From the cell containing the given text, extract its center point as [x, y] coordinate. 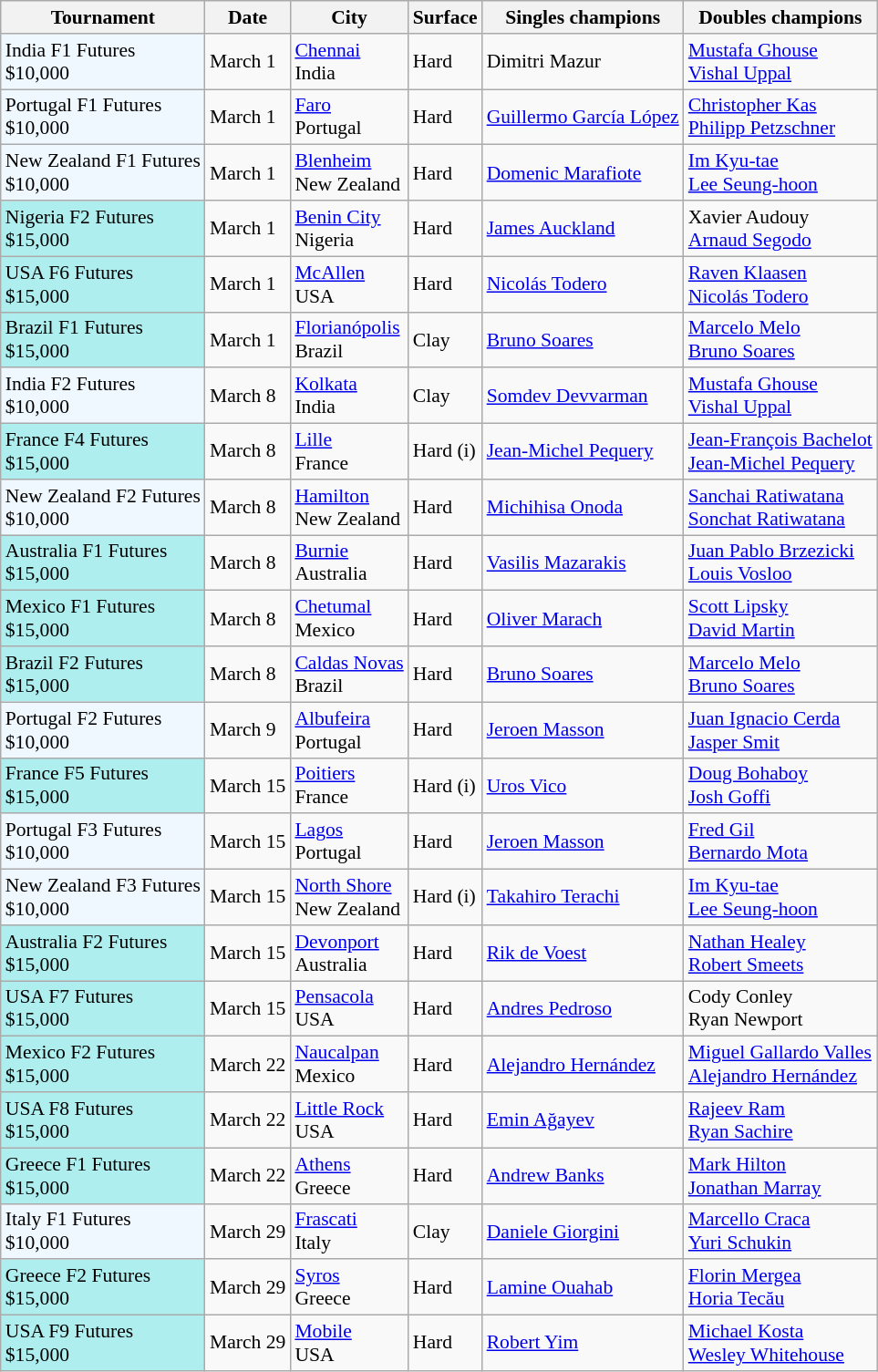
Sanchai Ratiwatana Sonchat Ratiwatana [780, 507]
Cody Conley Ryan Newport [780, 1008]
AthensGreece [348, 1176]
Australia F2 Futures$15,000 [103, 954]
Nicolás Todero [584, 284]
Singles champions [584, 17]
Michael Kosta Wesley Whitehouse [780, 1344]
Brazil F1 Futures$15,000 [103, 339]
Domenic Marafiote [584, 173]
BlenheimNew Zealand [348, 173]
Daniele Giorgini [584, 1231]
BurnieAustralia [348, 563]
Rajeev Ram Ryan Sachire [780, 1119]
City [348, 17]
Greece F1 Futures$15,000 [103, 1176]
Dimitri Mazur [584, 62]
Jean-François Bachelot Jean-Michel Pequery [780, 452]
HamiltonNew Zealand [348, 507]
FrascatiItaly [348, 1231]
Italy F1 Futures$10,000 [103, 1231]
USA F7 Futures$15,000 [103, 1008]
Alejandro Hernández [584, 1065]
AlbufeiraPortugal [348, 729]
Oliver Marach [584, 618]
Caldas NovasBrazil [348, 675]
Takahiro Terachi [584, 897]
Date [248, 17]
Marcello Craca Yuri Schukin [780, 1231]
Michihisa Onoda [584, 507]
Mexico F2 Futures$15,000 [103, 1065]
Scott Lipsky David Martin [780, 618]
Mexico F1 Futures$15,000 [103, 618]
Portugal F2 Futures$10,000 [103, 729]
Benin CityNigeria [348, 228]
Rik de Voest [584, 954]
Brazil F2 Futures$15,000 [103, 675]
Juan Pablo Brzezicki Louis Vosloo [780, 563]
Mark Hilton Jonathan Marray [780, 1176]
March 9 [248, 729]
DevonportAustralia [348, 954]
LilleFrance [348, 452]
Guillermo García López [584, 117]
Xavier Audouy Arnaud Segodo [780, 228]
Andres Pedroso [584, 1008]
Uros Vico [584, 786]
FaroPortugal [348, 117]
SyrosGreece [348, 1287]
Jean-Michel Pequery [584, 452]
Surface [445, 17]
Raven Klaasen Nicolás Todero [780, 284]
McAllenUSA [348, 284]
Portugal F1 Futures$10,000 [103, 117]
New Zealand F3 Futures$10,000 [103, 897]
MobileUSA [348, 1344]
James Auckland [584, 228]
USA F9 Futures$15,000 [103, 1344]
Juan Ignacio Cerda Jasper Smit [780, 729]
Somdev Devvarman [584, 396]
Florin Mergea Horia Tecău [780, 1287]
Portugal F3 Futures$10,000 [103, 842]
Tournament [103, 17]
India F2 Futures$10,000 [103, 396]
Nigeria F2 Futures$15,000 [103, 228]
USA F6 Futures$15,000 [103, 284]
Doubles champions [780, 17]
Nathan Healey Robert Smeets [780, 954]
Doug Bohaboy Josh Goffi [780, 786]
USA F8 Futures$15,000 [103, 1119]
ChetumalMexico [348, 618]
Lamine Ouahab [584, 1287]
Little RockUSA [348, 1119]
LagosPortugal [348, 842]
Emin Ağayev [584, 1119]
Andrew Banks [584, 1176]
France F4 Futures$15,000 [103, 452]
New Zealand F1 Futures$10,000 [103, 173]
Australia F1 Futures$15,000 [103, 563]
India F1 Futures$10,000 [103, 62]
Vasilis Mazarakis [584, 563]
KolkataIndia [348, 396]
France F5 Futures$15,000 [103, 786]
Fred Gil Bernardo Mota [780, 842]
Miguel Gallardo Valles Alejandro Hernández [780, 1065]
Christopher Kas Philipp Petzschner [780, 117]
Greece F2 Futures$15,000 [103, 1287]
ChennaiIndia [348, 62]
PensacolaUSA [348, 1008]
FlorianópolisBrazil [348, 339]
New Zealand F2 Futures$10,000 [103, 507]
North ShoreNew Zealand [348, 897]
NaucalpanMexico [348, 1065]
Robert Yim [584, 1344]
PoitiersFrance [348, 786]
